Provide the [x, y] coordinate of the cell's center where the given text is located.  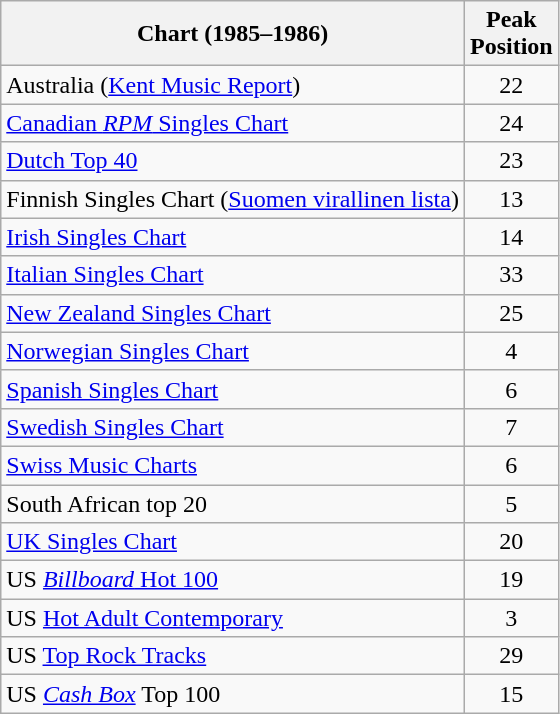
19 [511, 580]
14 [511, 237]
22 [511, 85]
7 [511, 427]
South African top 20 [233, 503]
US Top Rock Tracks [233, 656]
Spanish Singles Chart [233, 389]
25 [511, 313]
33 [511, 275]
UK Singles Chart [233, 542]
Canadian RPM Singles Chart [233, 123]
US Cash Box Top 100 [233, 694]
Irish Singles Chart [233, 237]
Australia (Kent Music Report) [233, 85]
3 [511, 618]
US Hot Adult Contemporary [233, 618]
29 [511, 656]
Swiss Music Charts [233, 465]
Finnish Singles Chart (Suomen virallinen lista) [233, 199]
PeakPosition [511, 34]
23 [511, 161]
New Zealand Singles Chart [233, 313]
20 [511, 542]
13 [511, 199]
Chart (1985–1986) [233, 34]
4 [511, 351]
Italian Singles Chart [233, 275]
Dutch Top 40 [233, 161]
24 [511, 123]
Norwegian Singles Chart [233, 351]
5 [511, 503]
US Billboard Hot 100 [233, 580]
15 [511, 694]
Swedish Singles Chart [233, 427]
